Return [X, Y] of the center of cell containing provided text 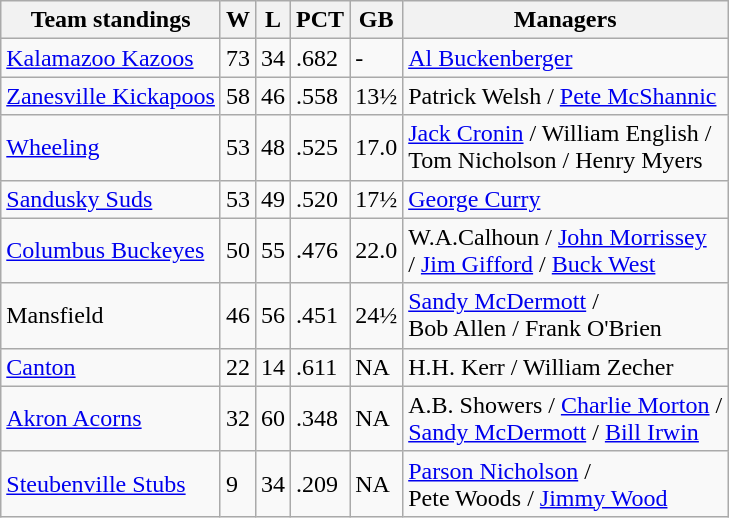
22 [238, 367]
9 [238, 484]
55 [272, 250]
George Curry [566, 199]
Patrick Welsh / Pete McShannic [566, 96]
Al Buckenberger [566, 58]
.525 [320, 148]
PCT [320, 20]
Zanesville Kickapoos [111, 96]
Jack Cronin / William English / Tom Nicholson / Henry Myers [566, 148]
24½ [376, 316]
Steubenville Stubs [111, 484]
.451 [320, 316]
L [272, 20]
.682 [320, 58]
W [238, 20]
32 [238, 418]
56 [272, 316]
.348 [320, 418]
W.A.Calhoun / John Morrissey / Jim Gifford / Buck West [566, 250]
Managers [566, 20]
.611 [320, 367]
- [376, 58]
.209 [320, 484]
Parson Nicholson / Pete Woods / Jimmy Wood [566, 484]
Columbus Buckeyes [111, 250]
Kalamazoo Kazoos [111, 58]
73 [238, 58]
.476 [320, 250]
17.0 [376, 148]
50 [238, 250]
A.B. Showers / Charlie Morton / Sandy McDermott / Bill Irwin [566, 418]
Team standings [111, 20]
49 [272, 199]
GB [376, 20]
17½ [376, 199]
48 [272, 148]
14 [272, 367]
Wheeling [111, 148]
22.0 [376, 250]
13½ [376, 96]
Canton [111, 367]
H.H. Kerr / William Zecher [566, 367]
.520 [320, 199]
Sandusky Suds [111, 199]
Mansfield [111, 316]
60 [272, 418]
Akron Acorns [111, 418]
.558 [320, 96]
Sandy McDermott / Bob Allen / Frank O'Brien [566, 316]
58 [238, 96]
